Scan for the cell matching the given text and deliver its [X, Y] coordinate at center. 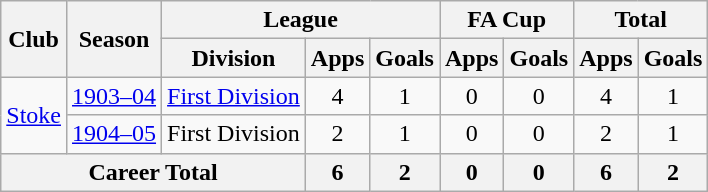
League [301, 20]
1904–05 [114, 134]
Season [114, 39]
1903–04 [114, 96]
Total [641, 20]
FA Cup [507, 20]
Career Total [154, 172]
Division [234, 58]
Club [34, 39]
Stoke [34, 115]
